Detect which cell encompasses the target text, then output its (X, Y) center coordinate. 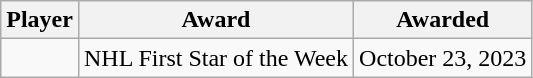
October 23, 2023 (443, 58)
Player (40, 20)
Award (216, 20)
Awarded (443, 20)
NHL First Star of the Week (216, 58)
